Pinpoint the cell where the given text exists, returning its (X, Y) midpoint coordinate. 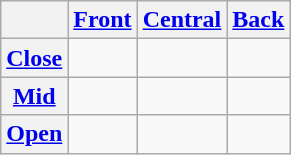
Front (102, 20)
Close (34, 58)
Mid (34, 96)
Central (182, 20)
Open (34, 134)
Back (258, 20)
